Provide the (X, Y) coordinate of the cell's center where the given text is located.  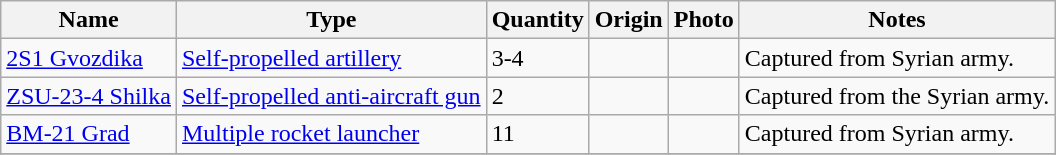
Origin (628, 20)
Quantity (538, 20)
Type (331, 20)
2 (538, 96)
Multiple rocket launcher (331, 134)
BM-21 Grad (89, 134)
Photo (704, 20)
Name (89, 20)
2S1 Gvozdika (89, 58)
Self-propelled anti-aircraft gun (331, 96)
11 (538, 134)
Self-propelled artillery (331, 58)
Captured from the Syrian army. (896, 96)
3-4 (538, 58)
Notes (896, 20)
ZSU-23-4 Shilka (89, 96)
